Pinpoint the cell where the given text exists, returning its (X, Y) midpoint coordinate. 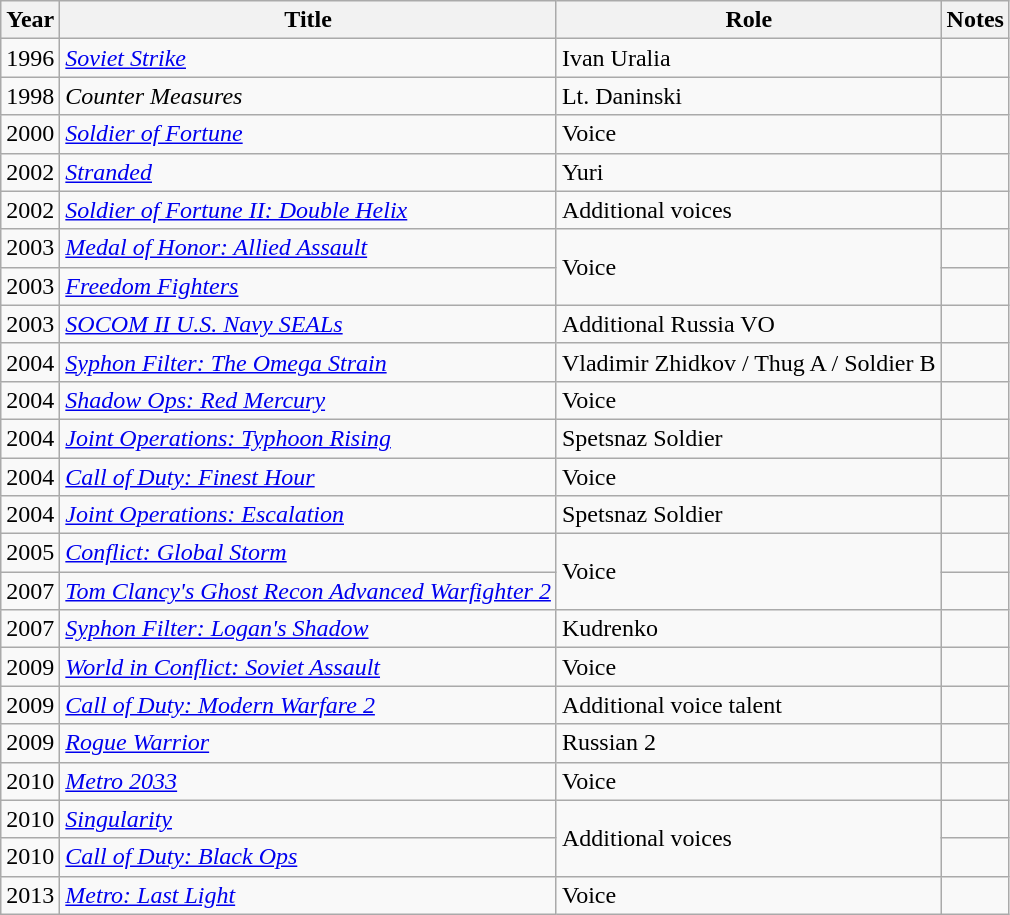
Title (308, 20)
SOCOM II U.S. Navy SEALs (308, 324)
Syphon Filter: Logan's Shadow (308, 629)
Call of Duty: Modern Warfare 2 (308, 705)
Lt. Daninski (748, 96)
Syphon Filter: The Omega Strain (308, 362)
Role (748, 20)
Metro: Last Light (308, 895)
Call of Duty: Finest Hour (308, 477)
Kudrenko (748, 629)
Tom Clancy's Ghost Recon Advanced Warfighter 2 (308, 591)
Russian 2 (748, 743)
Ivan Uralia (748, 58)
Singularity (308, 819)
Conflict: Global Storm (308, 553)
Medal of Honor: Allied Assault (308, 248)
Call of Duty: Black Ops (308, 857)
2013 (30, 895)
Freedom Fighters (308, 286)
2005 (30, 553)
Metro 2033 (308, 781)
Counter Measures (308, 96)
Year (30, 20)
Soviet Strike (308, 58)
World in Conflict: Soviet Assault (308, 667)
Rogue Warrior (308, 743)
Soldier of Fortune (308, 134)
Additional voice talent (748, 705)
1998 (30, 96)
Joint Operations: Typhoon Rising (308, 438)
Stranded (308, 172)
2000 (30, 134)
Joint Operations: Escalation (308, 515)
Shadow Ops: Red Mercury (308, 400)
1996 (30, 58)
Vladimir Zhidkov / Thug A / Soldier B (748, 362)
Soldier of Fortune II: Double Helix (308, 210)
Additional Russia VO (748, 324)
Notes (975, 20)
Yuri (748, 172)
